Pinpoint the cell where the given text exists, returning its (x, y) midpoint coordinate. 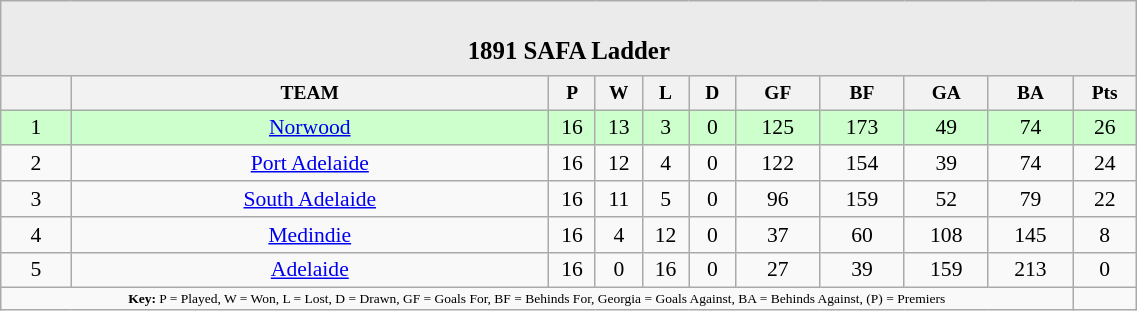
TEAM (310, 94)
49 (946, 128)
37 (778, 235)
27 (778, 270)
GF (778, 94)
52 (946, 199)
GA (946, 94)
P (572, 94)
108 (946, 235)
1 (36, 128)
Adelaide (310, 270)
Medindie (310, 235)
Port Adelaide (310, 164)
125 (778, 128)
8 (1105, 235)
11 (618, 199)
79 (1030, 199)
24 (1105, 164)
W (618, 94)
South Adelaide (310, 199)
145 (1030, 235)
213 (1030, 270)
13 (618, 128)
L (666, 94)
122 (778, 164)
154 (862, 164)
D (712, 94)
BF (862, 94)
173 (862, 128)
Pts (1105, 94)
26 (1105, 128)
Key: P = Played, W = Won, L = Lost, D = Drawn, GF = Goals For, BF = Behinds For, Georgia = Goals Against, BA = Behinds Against, (P) = Premiers (537, 299)
Norwood (310, 128)
96 (778, 199)
22 (1105, 199)
60 (862, 235)
2 (36, 164)
BA (1030, 94)
